Scan for the cell matching the given text and deliver its (X, Y) coordinate at center. 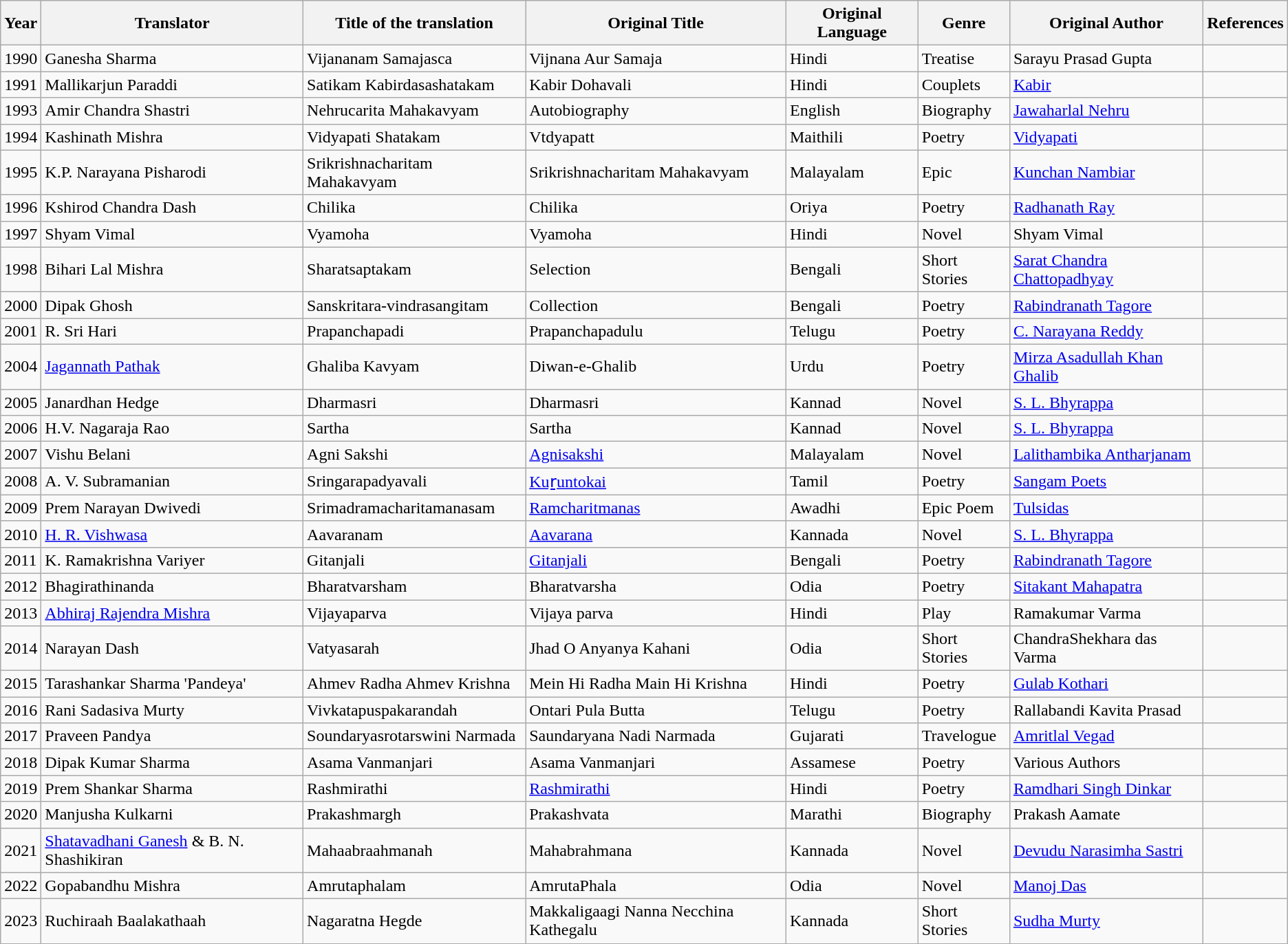
2014 (21, 648)
Kuṟuntokai (656, 482)
Aavaranam (414, 534)
Original Language (852, 23)
Autobiography (656, 111)
Title of the translation (414, 23)
Awadhi (852, 508)
1993 (21, 111)
Kabir (1106, 85)
2017 (21, 736)
Epic Poem (963, 508)
Original Title (656, 23)
Kabir Dohavali (656, 85)
Epic (963, 172)
Sarat Chandra Chattopadhyay (1106, 270)
Ramakumar Varma (1106, 613)
Agnisakshi (656, 455)
Nehrucarita Mahakavyam (414, 111)
Travelogue (963, 736)
Couplets (963, 85)
Sitakant Mahapatra (1106, 586)
Original Author (1106, 23)
Prem Shankar Sharma (172, 789)
Kashinath Mishra (172, 137)
Vivkatapuspakarandah (414, 710)
Jhad O Anyanya Kahani (656, 648)
2007 (21, 455)
Rani Sadasiva Murty (172, 710)
Vijananam Samajasca (414, 58)
Diwan-e-Ghalib (656, 366)
Vijnana Aur Samaja (656, 58)
2004 (21, 366)
Ghaliba Kavyam (414, 366)
Mahaabraahmanah (414, 850)
Vidyapati Shatakam (414, 137)
Makkaligaagi Nanna Necchina Kathegalu (656, 921)
H.V. Nagaraja Rao (172, 429)
Shatavadhani Ganesh & B. N. Shashikiran (172, 850)
1995 (21, 172)
Gujarati (852, 736)
Selection (656, 270)
Manoj Das (1106, 886)
Ahmev Radha Ahmev Krishna (414, 684)
2010 (21, 534)
Tulsidas (1106, 508)
English (852, 111)
Jagannath Pathak (172, 366)
Manjusha Kulkarni (172, 815)
Dipak Kumar Sharma (172, 762)
Genre (963, 23)
Amrutaphalam (414, 886)
Jawaharlal Nehru (1106, 111)
Lalithambika Antharjanam (1106, 455)
Various Authors (1106, 762)
2018 (21, 762)
2016 (21, 710)
2000 (21, 305)
1994 (21, 137)
References (1245, 23)
Vijaya parva (656, 613)
Gulab Kothari (1106, 684)
K.P. Narayana Pisharodi (172, 172)
2012 (21, 586)
Treatise (963, 58)
Marathi (852, 815)
Sringarapadyavali (414, 482)
Ramdhari Singh Dinkar (1106, 789)
Oriya (852, 208)
Prapanchapadi (414, 331)
Sanskritara-vindrasangitam (414, 305)
2001 (21, 331)
Prapanchapadulu (656, 331)
ChandraShekhara das Varma (1106, 648)
2020 (21, 815)
Bharatvarsham (414, 586)
Tamil (852, 482)
Gopabandhu Mishra (172, 886)
Srimadramacharitamanasam (414, 508)
Aavarana (656, 534)
Sharatsaptakam (414, 270)
Sangam Poets (1106, 482)
Year (21, 23)
2005 (21, 403)
Prakashvata (656, 815)
Dipak Ghosh (172, 305)
AmrutaPhala (656, 886)
K. Ramakrishna Variyer (172, 560)
2011 (21, 560)
Collection (656, 305)
Mirza Asadullah Khan Ghalib (1106, 366)
Kshirod Chandra Dash (172, 208)
1990 (21, 58)
Translator (172, 23)
Sudha Murty (1106, 921)
Sarayu Prasad Gupta (1106, 58)
Devudu Narasimha Sastri (1106, 850)
A. V. Subramanian (172, 482)
2023 (21, 921)
Bhagirathinanda (172, 586)
Maithili (852, 137)
Vishu Belani (172, 455)
1991 (21, 85)
Radhanath Ray (1106, 208)
Satikam Kabirdasashatakam (414, 85)
Ramcharitmanas (656, 508)
Urdu (852, 366)
R. Sri Hari (172, 331)
Praveen Pandya (172, 736)
Agni Sakshi (414, 455)
Mahabrahmana (656, 850)
Play (963, 613)
Narayan Dash (172, 648)
Rallabandi Kavita Prasad (1106, 710)
Vidyapati (1106, 137)
Ganesha Sharma (172, 58)
Abhiraj Rajendra Mishra (172, 613)
2009 (21, 508)
Tarashankar Sharma 'Pandeya' (172, 684)
Vijayaparva (414, 613)
2013 (21, 613)
1998 (21, 270)
Soundaryasrotarswini Narmada (414, 736)
Prakashmargh (414, 815)
Ontari Pula Butta (656, 710)
Ruchiraah Baalakathaah (172, 921)
Mallikarjun Paraddi (172, 85)
Amir Chandra Shastri (172, 111)
2015 (21, 684)
2019 (21, 789)
Vatyasarah (414, 648)
Prem Narayan Dwivedi (172, 508)
2006 (21, 429)
Janardhan Hedge (172, 403)
2022 (21, 886)
Nagaratna Hegde (414, 921)
2021 (21, 850)
Vtdyapatt (656, 137)
Kunchan Nambiar (1106, 172)
Amritlal Vegad (1106, 736)
1997 (21, 234)
1996 (21, 208)
Bihari Lal Mishra (172, 270)
Saundaryana Nadi Narmada (656, 736)
Assamese (852, 762)
2008 (21, 482)
H. R. Vishwasa (172, 534)
Bharatvarsha (656, 586)
Prakash Aamate (1106, 815)
C. Narayana Reddy (1106, 331)
Mein Hi Radha Main Hi Krishna (656, 684)
